Detect which cell encompasses the target text, then output its [x, y] center coordinate. 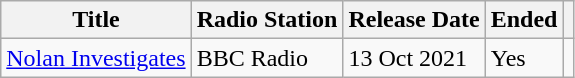
Title [96, 20]
13 Oct 2021 [414, 58]
Yes [524, 58]
Nolan Investigates [96, 58]
BBC Radio [267, 58]
Radio Station [267, 20]
Release Date [414, 20]
Ended [524, 20]
